Determine the [x, y] coordinate at the center of the cell enclosing the given text.  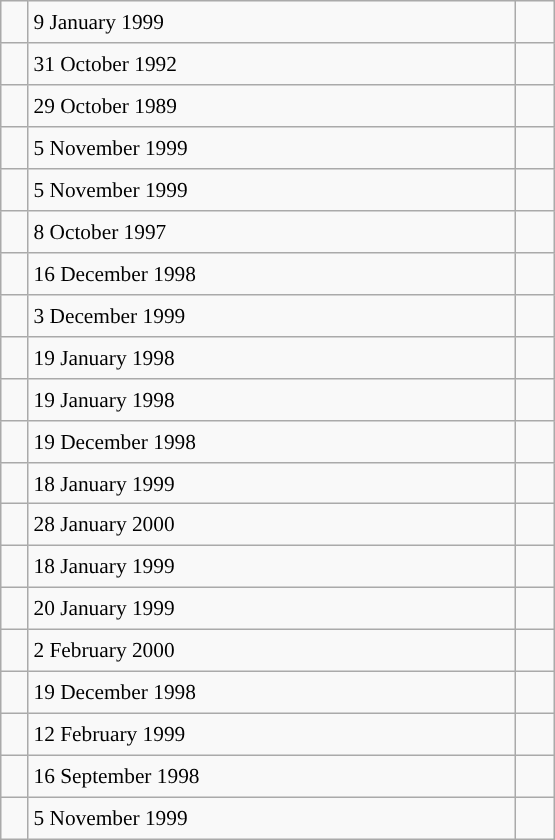
8 October 1997 [272, 232]
28 January 2000 [272, 525]
2 February 2000 [272, 651]
3 December 1999 [272, 315]
12 February 1999 [272, 735]
20 January 1999 [272, 609]
9 January 1999 [272, 22]
16 September 1998 [272, 776]
16 December 1998 [272, 274]
29 October 1989 [272, 106]
31 October 1992 [272, 64]
